Extract the (x, y) coordinate from the center of the cell holding the provided text.  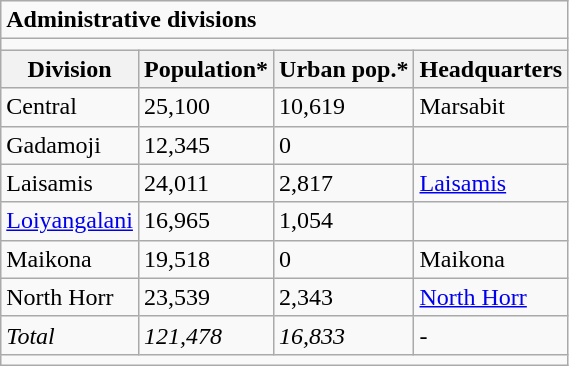
Marsabit (491, 107)
16,965 (206, 221)
24,011 (206, 183)
1,054 (344, 221)
- (491, 335)
Headquarters (491, 69)
2,817 (344, 183)
Loiyangalani (70, 221)
Gadamoji (70, 145)
25,100 (206, 107)
Central (70, 107)
Urban pop.* (344, 69)
Administrative divisions (284, 20)
Population* (206, 69)
Total (70, 335)
121,478 (206, 335)
23,539 (206, 297)
2,343 (344, 297)
19,518 (206, 259)
Division (70, 69)
16,833 (344, 335)
12,345 (206, 145)
10,619 (344, 107)
